Provide the (x, y) coordinate of the cell's center where the given text is located.  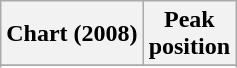
Peakposition (189, 34)
Chart (2008) (72, 34)
